Find where the given text appears and provide that cell's center as [x, y] coordinate. 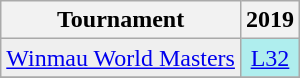
Winmau World Masters [121, 58]
L32 [270, 58]
2019 [270, 20]
Tournament [121, 20]
